From the cell containing the given text, extract its center point as [x, y] coordinate. 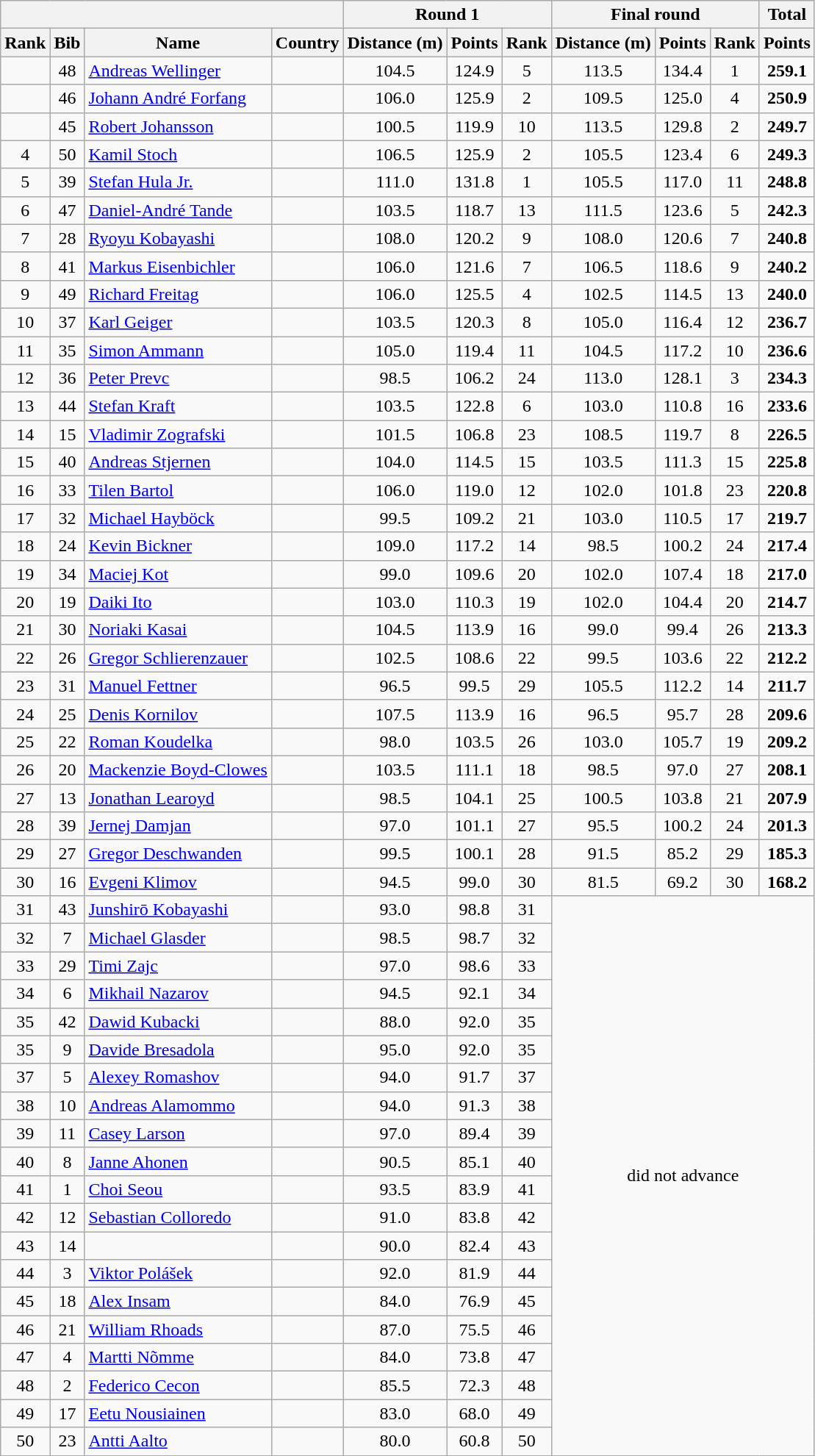
Sebastian Colloredo [178, 1217]
110.5 [682, 518]
Eetu Nousiainen [178, 1413]
91.7 [475, 1077]
Stefan Hula Jr. [178, 182]
89.4 [475, 1133]
Junshirō Kobayashi [178, 910]
119.9 [475, 126]
125.0 [682, 98]
240.0 [786, 294]
101.8 [682, 490]
101.5 [395, 434]
240.2 [786, 266]
168.2 [786, 882]
107.4 [682, 574]
110.8 [682, 406]
98.7 [475, 938]
111.5 [603, 210]
72.3 [475, 1385]
85.1 [475, 1161]
105.7 [682, 742]
Peter Prevc [178, 379]
91.0 [395, 1217]
207.9 [786, 797]
75.5 [475, 1330]
Markus Eisenbichler [178, 266]
212.2 [786, 658]
129.8 [682, 126]
104.1 [475, 797]
98.0 [395, 742]
Bib [68, 43]
Andreas Wellinger [178, 71]
100.1 [475, 854]
95.7 [682, 714]
118.6 [682, 266]
Total [786, 15]
60.8 [475, 1441]
219.7 [786, 518]
Andreas Stjernen [178, 462]
185.3 [786, 854]
80.0 [395, 1441]
211.7 [786, 686]
Johann André Forfang [178, 98]
250.9 [786, 98]
Alex Insam [178, 1302]
124.9 [475, 71]
69.2 [682, 882]
111.0 [395, 182]
98.8 [475, 910]
93.5 [395, 1189]
Antti Aalto [178, 1441]
92.1 [475, 994]
242.3 [786, 210]
217.0 [786, 574]
113.0 [603, 379]
93.0 [395, 910]
Name [178, 43]
73.8 [475, 1358]
Daniel-André Tande [178, 210]
36 [68, 379]
117.0 [682, 182]
William Rhoads [178, 1330]
209.2 [786, 742]
120.6 [682, 238]
116.4 [682, 322]
90.0 [395, 1246]
220.8 [786, 490]
121.6 [475, 266]
Roman Koudelka [178, 742]
134.4 [682, 71]
111.1 [475, 770]
128.1 [682, 379]
Casey Larson [178, 1133]
91.5 [603, 854]
81.9 [475, 1274]
Daiki Ito [178, 602]
Jonathan Learoyd [178, 797]
91.3 [475, 1105]
Andreas Alamommo [178, 1105]
Dawid Kubacki [178, 1022]
99.4 [682, 630]
110.3 [475, 602]
Mikhail Nazarov [178, 994]
111.3 [682, 462]
131.8 [475, 182]
Choi Seou [178, 1189]
98.6 [475, 966]
Stefan Kraft [178, 406]
234.3 [786, 379]
Maciej Kot [178, 574]
122.8 [475, 406]
103.6 [682, 658]
88.0 [395, 1022]
Mackenzie Boyd-Clowes [178, 770]
Denis Kornilov [178, 714]
217.4 [786, 546]
Manuel Fettner [178, 686]
236.6 [786, 351]
Davide Bresadola [178, 1050]
213.3 [786, 630]
Round 1 [447, 15]
83.0 [395, 1413]
225.8 [786, 462]
123.4 [682, 154]
120.3 [475, 322]
Jernej Damjan [178, 826]
120.2 [475, 238]
240.8 [786, 238]
123.6 [682, 210]
Kamil Stoch [178, 154]
Robert Johansson [178, 126]
Country [307, 43]
103.8 [682, 797]
249.7 [786, 126]
76.9 [475, 1302]
Michael Hayböck [178, 518]
85.2 [682, 854]
Evgeni Klimov [178, 882]
209.6 [786, 714]
125.5 [475, 294]
Richard Freitag [178, 294]
259.1 [786, 71]
85.5 [395, 1385]
83.9 [475, 1189]
Michael Glasder [178, 938]
106.2 [475, 379]
107.5 [395, 714]
112.2 [682, 686]
Timi Zajc [178, 966]
90.5 [395, 1161]
did not advance [683, 1176]
233.6 [786, 406]
201.3 [786, 826]
Final round [656, 15]
Noriaki Kasai [178, 630]
118.7 [475, 210]
106.8 [475, 434]
81.5 [603, 882]
Kevin Bickner [178, 546]
Gregor Schlierenzauer [178, 658]
214.7 [786, 602]
119.7 [682, 434]
101.1 [475, 826]
208.1 [786, 770]
87.0 [395, 1330]
83.8 [475, 1217]
Simon Ammann [178, 351]
119.4 [475, 351]
108.6 [475, 658]
Ryoyu Kobayashi [178, 238]
119.0 [475, 490]
Tilen Bartol [178, 490]
109.2 [475, 518]
109.5 [603, 98]
Gregor Deschwanden [178, 854]
95.5 [603, 826]
Martti Nõmme [178, 1358]
236.7 [786, 322]
82.4 [475, 1246]
248.8 [786, 182]
109.6 [475, 574]
Viktor Polášek [178, 1274]
Vladimir Zografski [178, 434]
226.5 [786, 434]
95.0 [395, 1050]
Karl Geiger [178, 322]
68.0 [475, 1413]
Federico Cecon [178, 1385]
109.0 [395, 546]
249.3 [786, 154]
104.0 [395, 462]
Janne Ahonen [178, 1161]
104.4 [682, 602]
108.5 [603, 434]
Alexey Romashov [178, 1077]
